Search for the cell housing the specified text and yield its [x, y] center coordinate. 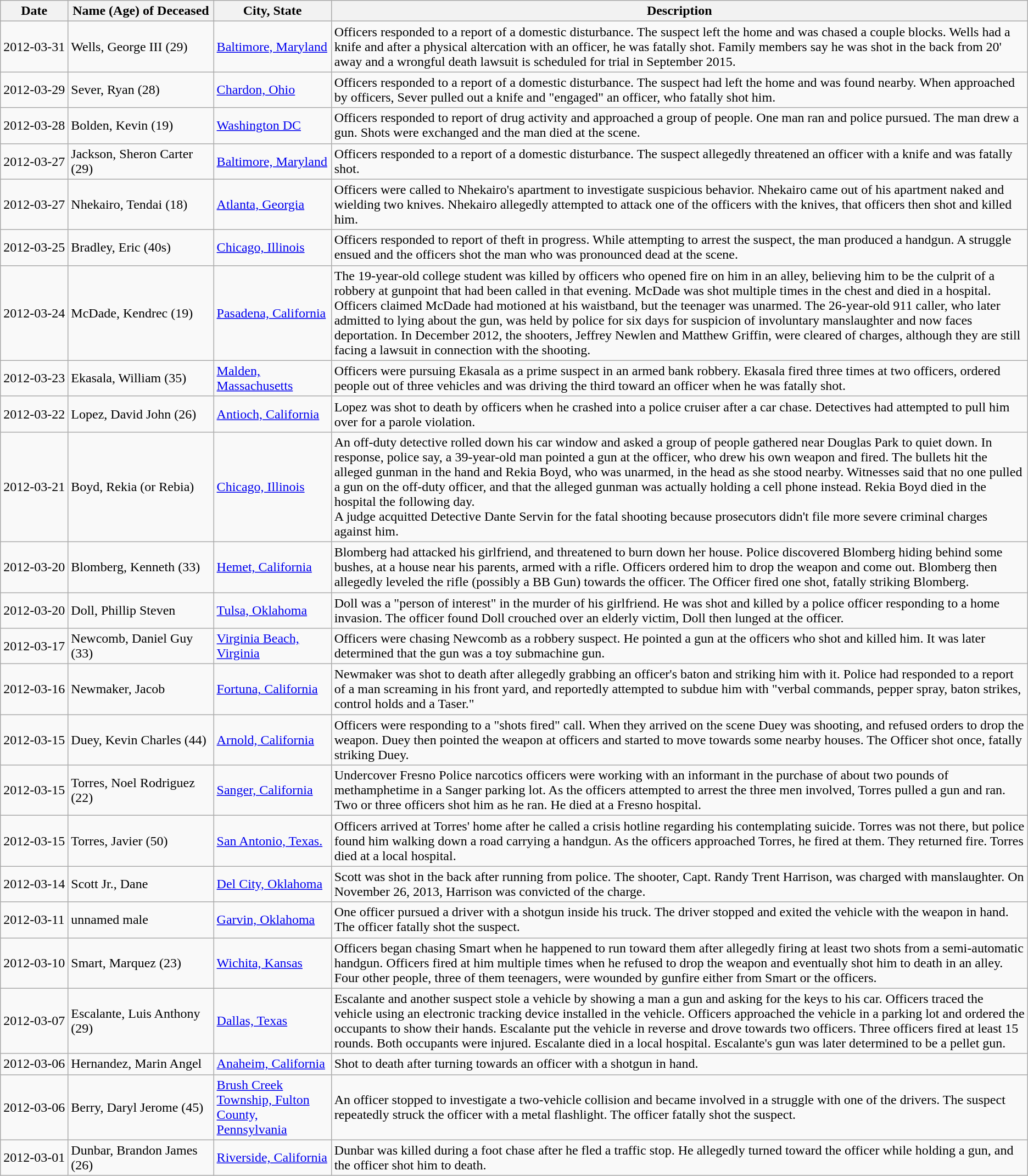
Garvin, Oklahoma [272, 919]
Escalante, Luis Anthony (29) [141, 1021]
Dunbar, Brandon James (26) [141, 1158]
Berry, Daryl Jerome (45) [141, 1107]
Anaheim, California [272, 1064]
City, State [272, 11]
Hemet, California [272, 567]
Pasadena, California [272, 313]
2012-03-23 [34, 378]
Blomberg, Kenneth (33) [141, 567]
Shot to death after turning towards an officer with a shotgun in hand. [679, 1064]
unnamed male [141, 919]
2012-03-29 [34, 90]
Wells, George III (29) [141, 47]
Jackson, Sheron Carter (29) [141, 161]
2012-03-11 [34, 919]
Nhekairo, Tendai (18) [141, 204]
Del City, Oklahoma [272, 884]
Newmaker, Jacob [141, 689]
Lopez, David John (26) [141, 414]
Torres, Javier (50) [141, 841]
Officers responded to a report of a domestic disturbance. The suspect allegedly threatened an officer with a knife and was fatally shot. [679, 161]
Dallas, Texas [272, 1021]
Bolden, Kevin (19) [141, 125]
Doll, Phillip Steven [141, 610]
Tulsa, Oklahoma [272, 610]
2012-03-22 [34, 414]
Sanger, California [272, 790]
San Antonio, Texas. [272, 841]
Duey, Kevin Charles (44) [141, 740]
Torres, Noel Rodriguez (22) [141, 790]
2012-03-10 [34, 963]
Sever, Ryan (28) [141, 90]
2012-03-28 [34, 125]
Arnold, California [272, 740]
2012-03-17 [34, 646]
Virginia Beach, Virginia [272, 646]
Chardon, Ohio [272, 90]
2012-03-01 [34, 1158]
2012-03-24 [34, 313]
Description [679, 11]
2012-03-07 [34, 1021]
McDade, Kendrec (19) [141, 313]
2012-03-31 [34, 47]
Date [34, 11]
Riverside, California [272, 1158]
2012-03-21 [34, 487]
Wichita, Kansas [272, 963]
2012-03-16 [34, 689]
Newcomb, Daniel Guy (33) [141, 646]
Name (Age) of Deceased [141, 11]
Malden, Massachusetts [272, 378]
Bradley, Eric (40s) [141, 247]
Smart, Marquez (23) [141, 963]
Boyd, Rekia (or Rebia) [141, 487]
2012-03-27 [34, 161]
Scott Jr., Dane [141, 884]
2012-03-14 [34, 884]
Brush Creek Township, Fulton County, Pennsylvania [272, 1107]
2012-03-25 [34, 247]
Hernandez, Marin Angel [141, 1064]
2012‑03‑27 [34, 204]
Fortuna, California [272, 689]
Antioch, California [272, 414]
Atlanta, Georgia [272, 204]
Ekasala, William (35) [141, 378]
Washington DC [272, 125]
